Determine the [X, Y] coordinate at the center of the cell enclosing the given text.  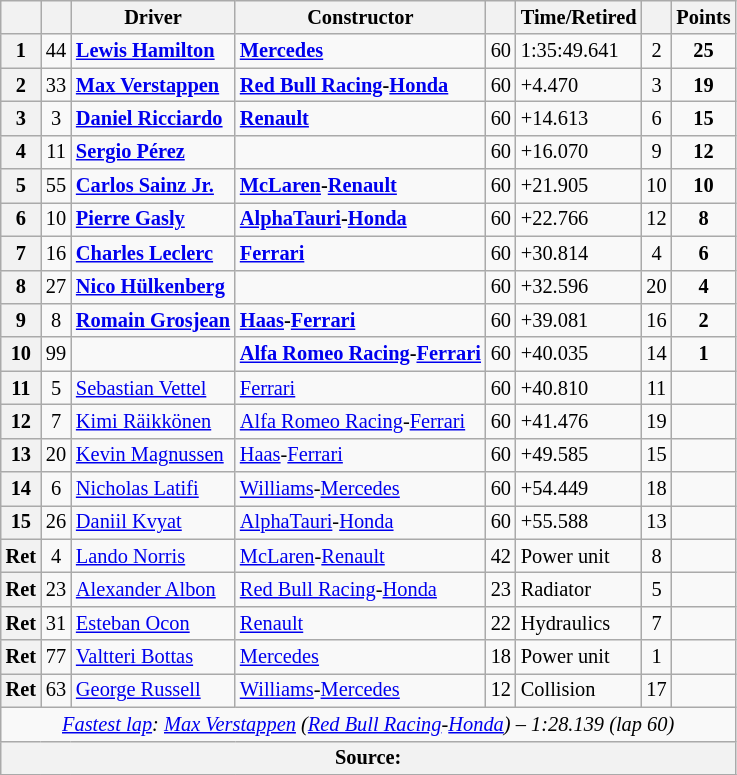
Valtteri Bottas [153, 657]
Sergio Pérez [153, 152]
+14.613 [579, 118]
George Russell [153, 690]
Sebastian Vettel [153, 388]
+39.081 [579, 320]
+32.596 [579, 287]
+54.449 [579, 489]
1:35:49.641 [579, 51]
17 [656, 690]
Pierre Gasly [153, 219]
Collision [579, 690]
33 [56, 85]
99 [56, 354]
44 [56, 51]
31 [56, 623]
26 [56, 522]
Max Verstappen [153, 85]
Radiator [579, 589]
Esteban Ocon [153, 623]
22 [501, 623]
+4.470 [579, 85]
+40.810 [579, 388]
Alexander Albon [153, 589]
63 [56, 690]
+55.588 [579, 522]
+41.476 [579, 421]
Driver [153, 17]
Time/Retired [579, 17]
+49.585 [579, 455]
25 [704, 51]
42 [501, 556]
Romain Grosjean [153, 320]
+21.905 [579, 186]
Source: [368, 758]
Hydraulics [579, 623]
+16.070 [579, 152]
Lando Norris [153, 556]
Nico Hülkenberg [153, 287]
Points [704, 17]
Nicholas Latifi [153, 489]
+30.814 [579, 253]
77 [56, 657]
Kevin Magnussen [153, 455]
Kimi Räikkönen [153, 421]
27 [56, 287]
+40.035 [579, 354]
Carlos Sainz Jr. [153, 186]
+22.766 [579, 219]
Daniil Kvyat [153, 522]
Fastest lap: Max Verstappen (Red Bull Racing-Honda) – 1:28.139 (lap 60) [368, 724]
Constructor [360, 17]
Charles Leclerc [153, 253]
55 [56, 186]
Daniel Ricciardo [153, 118]
Lewis Hamilton [153, 51]
